Find where the given text appears and provide that cell's center as [X, Y] coordinate. 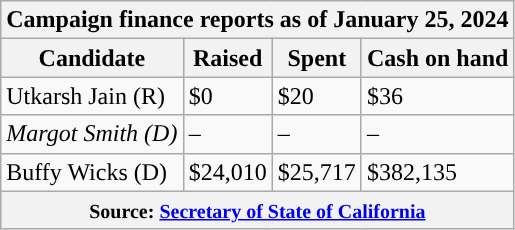
Raised [228, 58]
Utkarsh Jain (R) [92, 96]
Candidate [92, 58]
$36 [438, 96]
Buffy Wicks (D) [92, 172]
$0 [228, 96]
$25,717 [316, 172]
$382,135 [438, 172]
$24,010 [228, 172]
Cash on hand [438, 58]
Spent [316, 58]
$20 [316, 96]
Campaign finance reports as of January 25, 2024 [258, 20]
Source: Secretary of State of California [258, 210]
Margot Smith (D) [92, 134]
